Locate the cell with the specified text and output its (X, Y) center coordinate. 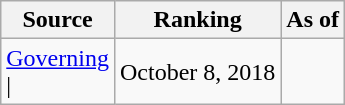
Ranking (197, 20)
As of (313, 20)
Source (58, 20)
October 8, 2018 (197, 72)
Governing| (58, 72)
